Return [x, y] of the center of cell containing provided text 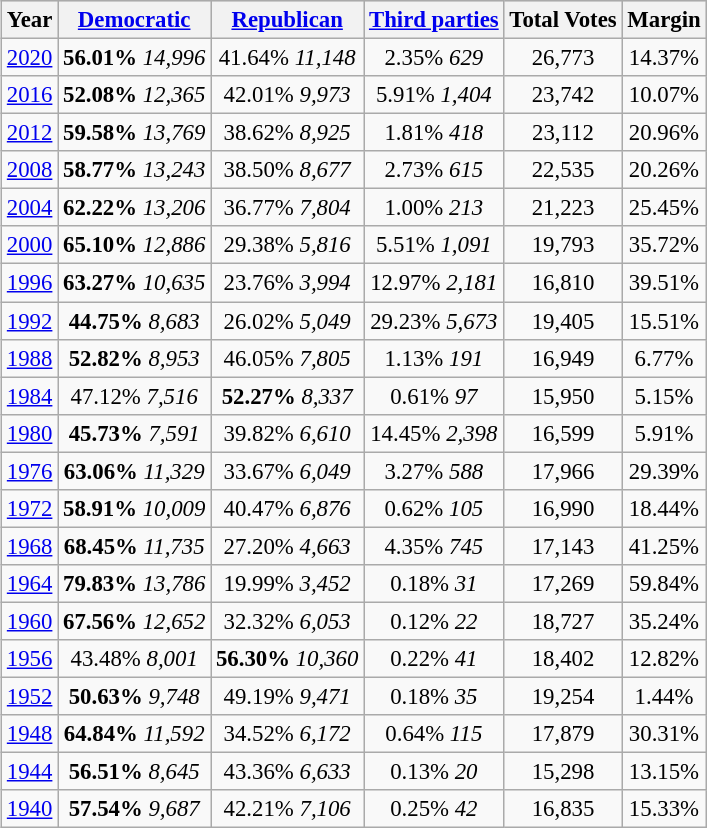
67.56% 12,652 [134, 621]
1960 [30, 621]
43.48% 8,001 [134, 659]
41.64% 11,148 [288, 58]
16,990 [563, 509]
2016 [30, 95]
16,949 [563, 358]
63.27% 10,635 [134, 283]
26,773 [563, 58]
42.01% 9,973 [288, 95]
0.18% 35 [434, 697]
18,402 [563, 659]
65.10% 12,886 [134, 245]
20.26% [664, 170]
16,810 [563, 283]
1948 [30, 734]
2000 [30, 245]
57.54% 9,687 [134, 809]
1968 [30, 546]
44.75% 8,683 [134, 321]
15.33% [664, 809]
39.82% 6,610 [288, 433]
42.21% 7,106 [288, 809]
3.27% 588 [434, 471]
Total Votes [563, 20]
1956 [30, 659]
1992 [30, 321]
13.15% [664, 772]
41.25% [664, 546]
22,535 [563, 170]
2.73% 615 [434, 170]
1984 [30, 396]
0.62% 105 [434, 509]
12.82% [664, 659]
29.23% 5,673 [434, 321]
17,269 [563, 584]
Third parties [434, 20]
58.91% 10,009 [134, 509]
2.35% 629 [434, 58]
16,835 [563, 809]
63.06% 11,329 [134, 471]
36.77% 7,804 [288, 208]
47.12% 7,516 [134, 396]
2008 [30, 170]
35.24% [664, 621]
23.76% 3,994 [288, 283]
0.64% 115 [434, 734]
0.12% 22 [434, 621]
18.44% [664, 509]
79.83% 13,786 [134, 584]
6.77% [664, 358]
Margin [664, 20]
14.45% 2,398 [434, 433]
64.84% 11,592 [134, 734]
17,143 [563, 546]
1976 [30, 471]
15,950 [563, 396]
12.97% 2,181 [434, 283]
1.81% 418 [434, 133]
Year [30, 20]
1952 [30, 697]
1.00% 213 [434, 208]
15,298 [563, 772]
0.25% 42 [434, 809]
38.62% 8,925 [288, 133]
10.07% [664, 95]
19,793 [563, 245]
56.51% 8,645 [134, 772]
14.37% [664, 58]
1988 [30, 358]
59.84% [664, 584]
56.30% 10,360 [288, 659]
62.22% 13,206 [134, 208]
0.13% 20 [434, 772]
1980 [30, 433]
1972 [30, 509]
21,223 [563, 208]
17,879 [563, 734]
29.39% [664, 471]
32.32% 6,053 [288, 621]
2004 [30, 208]
56.01% 14,996 [134, 58]
23,112 [563, 133]
33.67% 6,049 [288, 471]
58.77% 13,243 [134, 170]
39.51% [664, 283]
38.50% 8,677 [288, 170]
0.61% 97 [434, 396]
40.47% 6,876 [288, 509]
26.02% 5,049 [288, 321]
5.51% 1,091 [434, 245]
15.51% [664, 321]
16,599 [563, 433]
52.08% 12,365 [134, 95]
59.58% 13,769 [134, 133]
34.52% 6,172 [288, 734]
2020 [30, 58]
0.22% 41 [434, 659]
30.31% [664, 734]
23,742 [563, 95]
68.45% 11,735 [134, 546]
25.45% [664, 208]
1940 [30, 809]
19,405 [563, 321]
27.20% 4,663 [288, 546]
18,727 [563, 621]
52.82% 8,953 [134, 358]
1964 [30, 584]
43.36% 6,633 [288, 772]
5.91% [664, 433]
29.38% 5,816 [288, 245]
19.99% 3,452 [288, 584]
Republican [288, 20]
1944 [30, 772]
1996 [30, 283]
50.63% 9,748 [134, 697]
17,966 [563, 471]
19,254 [563, 697]
46.05% 7,805 [288, 358]
5.15% [664, 396]
0.18% 31 [434, 584]
5.91% 1,404 [434, 95]
52.27% 8,337 [288, 396]
45.73% 7,591 [134, 433]
1.13% 191 [434, 358]
1.44% [664, 697]
Democratic [134, 20]
35.72% [664, 245]
4.35% 745 [434, 546]
20.96% [664, 133]
2012 [30, 133]
49.19% 9,471 [288, 697]
